Provide the (x, y) coordinate of the cell's center where the given text is located.  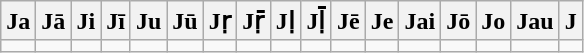
Jḷ (286, 21)
Jo (494, 21)
Jau (535, 21)
Ju (148, 21)
Je (382, 21)
Jai (420, 21)
Jṛ (220, 21)
Ja (18, 21)
J (570, 21)
Jḹ (316, 21)
Jī (116, 21)
Jā (54, 21)
Jō (458, 21)
Jū (185, 21)
Ji (86, 21)
Jē (348, 21)
Jṝ (254, 21)
